Provide the [x, y] coordinate of the cell's center where the given text is located.  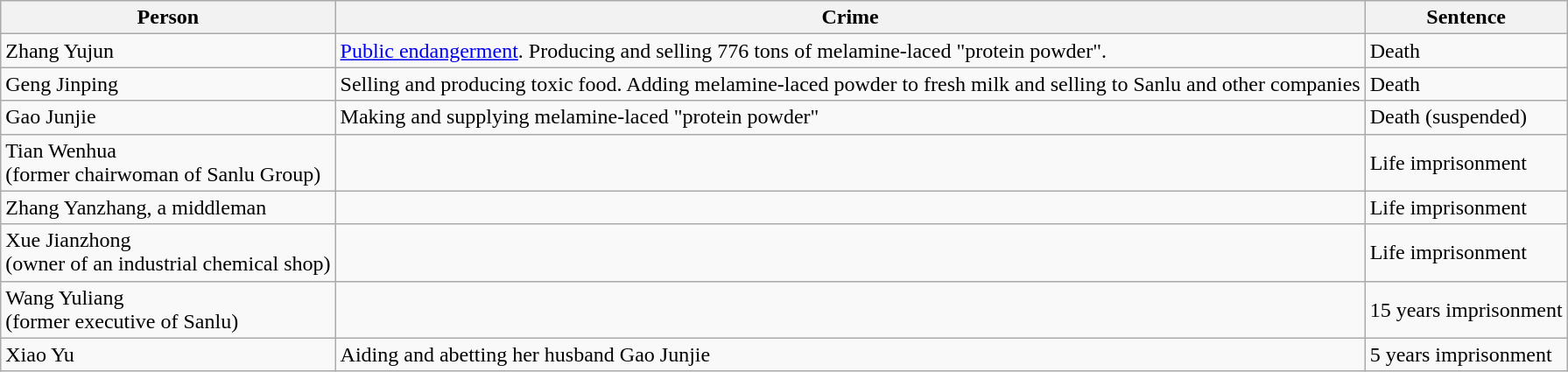
Zhang Yujun [168, 51]
Person [168, 18]
Gao Junjie [168, 117]
Crime [850, 18]
15 years imprisonment [1466, 310]
Death (suspended) [1466, 117]
Making and supplying melamine-laced "protein powder" [850, 117]
Aiding and abetting her husband Gao Junjie [850, 354]
Geng Jinping [168, 84]
Xue Jianzhong(owner of an industrial chemical shop) [168, 252]
Zhang Yanzhang, a middleman [168, 207]
Selling and producing toxic food. Adding melamine-laced powder to fresh milk and selling to Sanlu and other companies [850, 84]
Sentence [1466, 18]
Tian Wenhua(former chairwoman of Sanlu Group) [168, 163]
Xiao Yu [168, 354]
Wang Yuliang(former executive of Sanlu) [168, 310]
5 years imprisonment [1466, 354]
Public endangerment. Producing and selling 776 tons of melamine-laced "protein powder". [850, 51]
